Pinpoint the cell where the given text exists, returning its (x, y) midpoint coordinate. 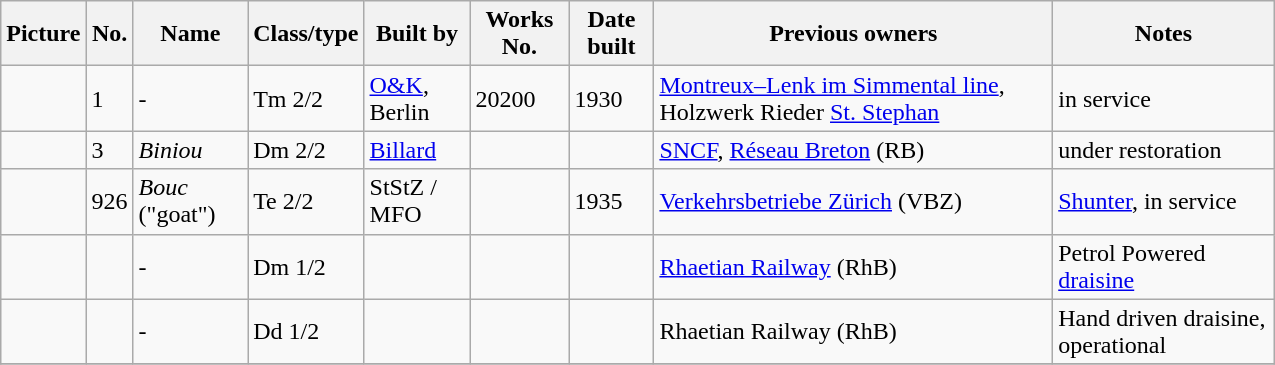
1930 (612, 98)
in service (1164, 98)
Date built (612, 34)
Biniou (190, 150)
Hand driven draisine, operational (1164, 332)
No. (110, 34)
1 (110, 98)
Built by (417, 34)
Tm 2/2 (306, 98)
Dm 1/2 (306, 266)
Dd 1/2 (306, 332)
20200 (520, 98)
Te 2/2 (306, 202)
Petrol Powered draisine (1164, 266)
Verkehrsbetriebe Zürich (VBZ) (854, 202)
Bouc ("goat") (190, 202)
926 (110, 202)
Montreux–Lenk im Simmental line, Holzwerk Rieder St. Stephan (854, 98)
StStZ / MFO (417, 202)
Shunter, in service (1164, 202)
under restoration (1164, 150)
1935 (612, 202)
Notes (1164, 34)
Works No. (520, 34)
Picture (44, 34)
O&K, Berlin (417, 98)
Billard (417, 150)
SNCF, Réseau Breton (RB) (854, 150)
Class/type (306, 34)
Previous owners (854, 34)
Dm 2/2 (306, 150)
3 (110, 150)
Name (190, 34)
